Locate the cell with the specified text and output its (x, y) center coordinate. 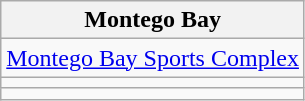
Montego Bay Sports Complex (153, 58)
Montego Bay (153, 20)
